Search for the cell housing the specified text and yield its [x, y] center coordinate. 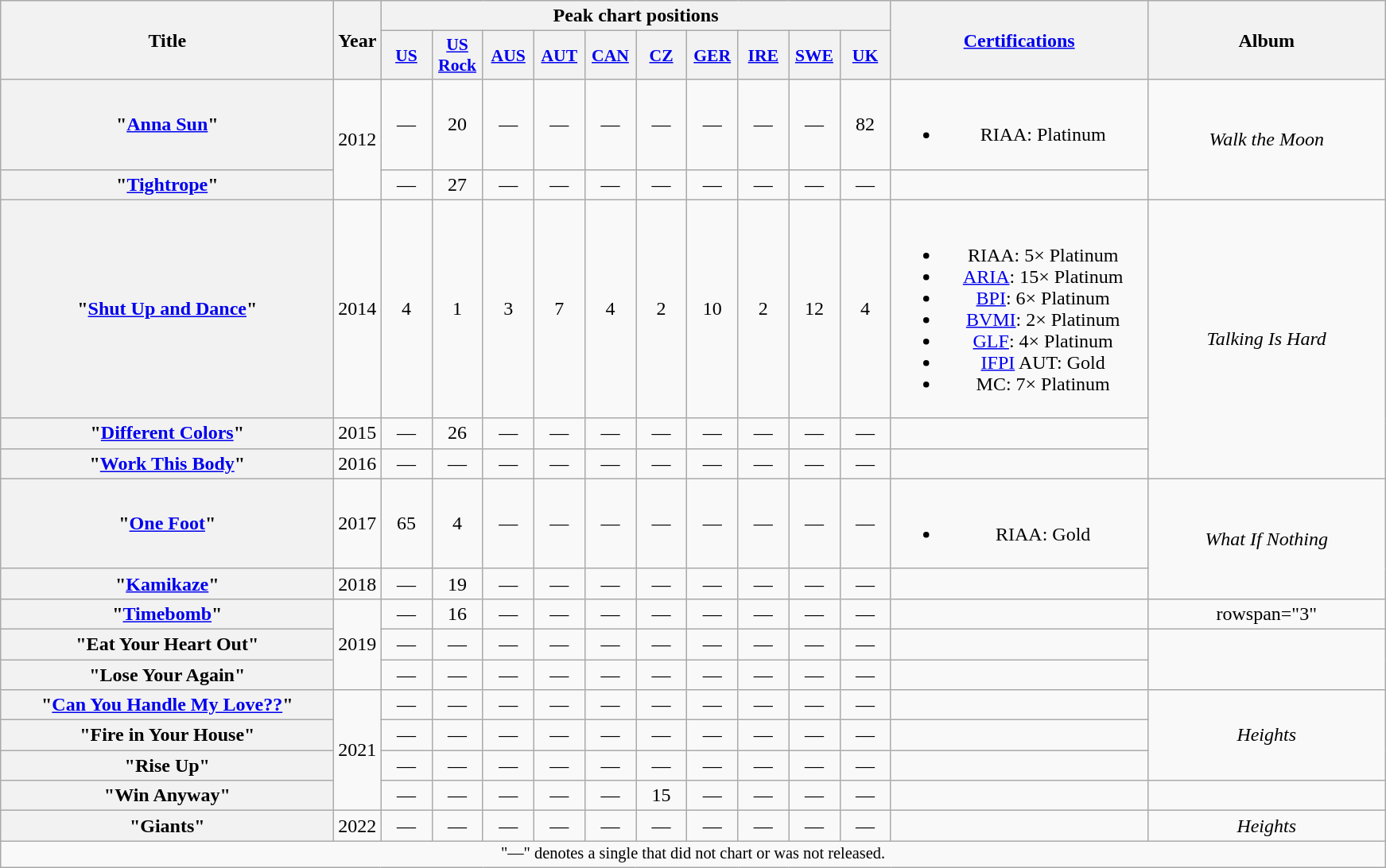
10 [712, 308]
2015 [358, 433]
Talking Is Hard [1266, 339]
"Can You Handle My Love??" [167, 705]
2012 [358, 140]
US [406, 56]
Peak chart positions [636, 16]
"Giants" [167, 826]
"Kamikaze" [167, 583]
2019 [358, 644]
"Anna Sun" [167, 124]
7 [559, 308]
IRE [763, 56]
15 [662, 796]
1 [457, 308]
AUS [508, 56]
"Work This Body" [167, 463]
What If Nothing [1266, 539]
2022 [358, 826]
19 [457, 583]
12 [814, 308]
RIAA: Gold [1019, 523]
CZ [662, 56]
"Tightrope" [167, 184]
"Rise Up" [167, 765]
AUT [559, 56]
Walk the Moon [1266, 140]
"Different Colors" [167, 433]
82 [865, 124]
26 [457, 433]
2018 [358, 583]
RIAA: Platinum [1019, 124]
2014 [358, 308]
"Fire in Your House" [167, 735]
2021 [358, 750]
2017 [358, 523]
Album [1266, 40]
"Shut Up and Dance" [167, 308]
"Timebomb" [167, 614]
16 [457, 614]
20 [457, 124]
"Lose Your Again" [167, 675]
SWE [814, 56]
Year [358, 40]
GER [712, 56]
Title [167, 40]
USRock [457, 56]
65 [406, 523]
Certifications [1019, 40]
"Eat Your Heart Out" [167, 644]
"One Foot" [167, 523]
"Win Anyway" [167, 796]
2016 [358, 463]
RIAA: 5× PlatinumARIA: 15× PlatinumBPI: 6× PlatinumBVMI: 2× PlatinumGLF: 4× PlatinumIFPI AUT: GoldMC: 7× Platinum [1019, 308]
rowspan="3" [1266, 614]
"—" denotes a single that did not chart or was not released. [693, 854]
3 [508, 308]
27 [457, 184]
UK [865, 56]
CAN [610, 56]
